Provide the [X, Y] coordinate of the cell's center where the given text is located.  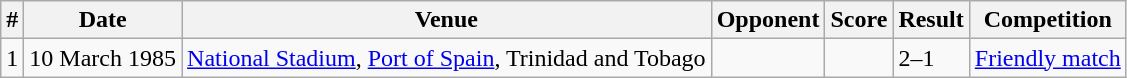
Date [103, 20]
Competition [1048, 20]
# [12, 20]
Opponent [768, 20]
10 March 1985 [103, 58]
1 [12, 58]
2–1 [931, 58]
National Stadium, Port of Spain, Trinidad and Tobago [447, 58]
Result [931, 20]
Friendly match [1048, 58]
Venue [447, 20]
Score [859, 20]
